From the cell containing the given text, extract its center point as [X, Y] coordinate. 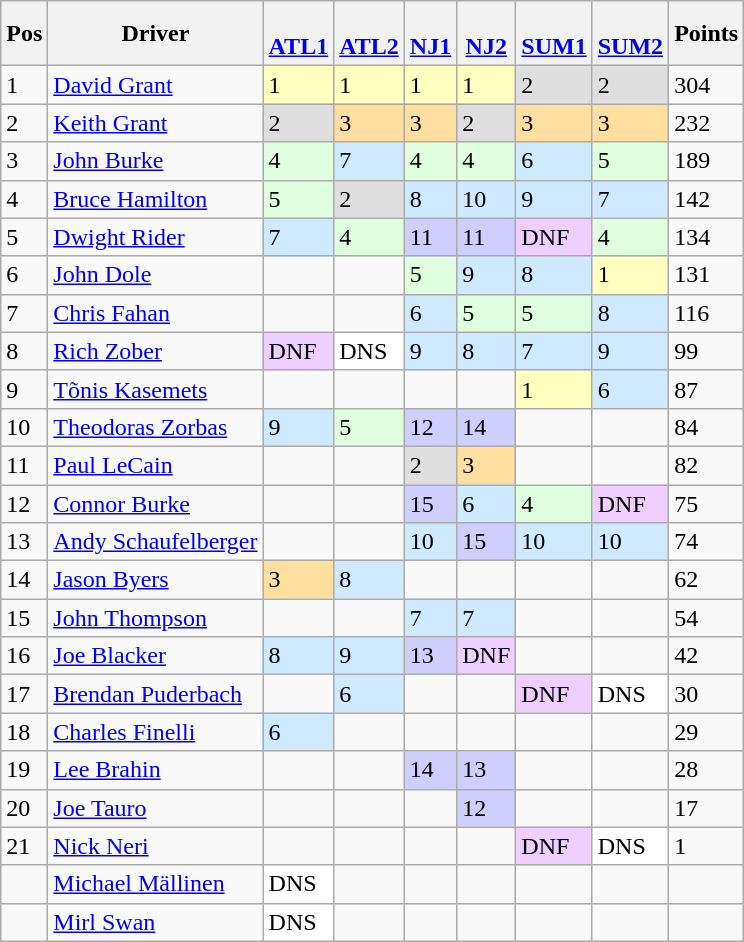
ATL1 [298, 34]
John Thompson [156, 618]
Joe Blacker [156, 656]
134 [706, 237]
Paul LeCain [156, 465]
21 [24, 846]
Mirl Swan [156, 922]
Lee Brahin [156, 770]
28 [706, 770]
SUM2 [630, 34]
Nick Neri [156, 846]
142 [706, 199]
189 [706, 161]
82 [706, 465]
David Grant [156, 85]
Bruce Hamilton [156, 199]
Keith Grant [156, 123]
Joe Tauro [156, 808]
30 [706, 694]
16 [24, 656]
Andy Schaufelberger [156, 542]
SUM1 [554, 34]
John Burke [156, 161]
ATL2 [370, 34]
29 [706, 732]
116 [706, 313]
Chris Fahan [156, 313]
19 [24, 770]
Charles Finelli [156, 732]
Theodoras Zorbas [156, 427]
Jason Byers [156, 580]
62 [706, 580]
42 [706, 656]
Dwight Rider [156, 237]
232 [706, 123]
54 [706, 618]
NJ2 [486, 34]
Points [706, 34]
Pos [24, 34]
Brendan Puderbach [156, 694]
NJ1 [430, 34]
131 [706, 275]
Tõnis Kasemets [156, 389]
304 [706, 85]
75 [706, 503]
John Dole [156, 275]
84 [706, 427]
Connor Burke [156, 503]
Rich Zober [156, 351]
18 [24, 732]
Driver [156, 34]
Michael Mällinen [156, 884]
20 [24, 808]
74 [706, 542]
99 [706, 351]
87 [706, 389]
